Pinpoint the cell where the given text exists, returning its [X, Y] midpoint coordinate. 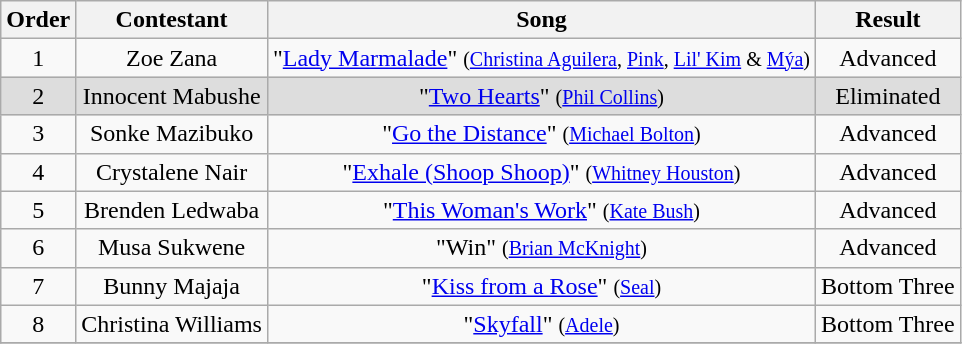
6 [38, 248]
Zoe Zana [172, 58]
Song [541, 20]
3 [38, 134]
Result [888, 20]
"Go the Distance" (Michael Bolton) [541, 134]
"This Woman's Work" (Kate Bush) [541, 210]
Bunny Majaja [172, 286]
4 [38, 172]
"Kiss from a Rose" (Seal) [541, 286]
Sonke Mazibuko [172, 134]
"Skyfall" (Adele) [541, 324]
Eliminated [888, 96]
1 [38, 58]
5 [38, 210]
7 [38, 286]
"Win" (Brian McKnight) [541, 248]
Christina Williams [172, 324]
"Two Hearts" (Phil Collins) [541, 96]
"Lady Marmalade" (Christina Aguilera, Pink, Lil' Kim & Mýa) [541, 58]
Crystalene Nair [172, 172]
Innocent Mabushe [172, 96]
2 [38, 96]
8 [38, 324]
Order [38, 20]
Contestant [172, 20]
Brenden Ledwaba [172, 210]
Musa Sukwene [172, 248]
"Exhale (Shoop Shoop)" (Whitney Houston) [541, 172]
